Identify which cell holds the provided text, then report its (x, y) central coordinate. 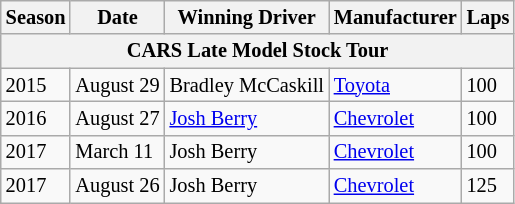
Date (117, 17)
CARS Late Model Stock Tour (258, 51)
August 26 (117, 186)
Laps (488, 17)
Winning Driver (247, 17)
Toyota (396, 85)
Manufacturer (396, 17)
Bradley McCaskill (247, 85)
March 11 (117, 152)
2015 (36, 85)
August 29 (117, 85)
2016 (36, 118)
Season (36, 17)
125 (488, 186)
August 27 (117, 118)
